Identify which cell holds the provided text, then report its (X, Y) central coordinate. 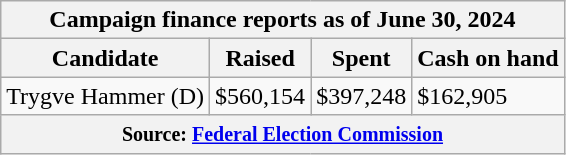
Trygve Hammer (D) (106, 96)
Raised (260, 58)
$162,905 (488, 96)
$560,154 (260, 96)
Spent (362, 58)
$397,248 (362, 96)
Campaign finance reports as of June 30, 2024 (282, 20)
Cash on hand (488, 58)
Candidate (106, 58)
Source: Federal Election Commission (282, 134)
